Capture the cell that displays the provided text and extract its [X, Y] central coordinate. 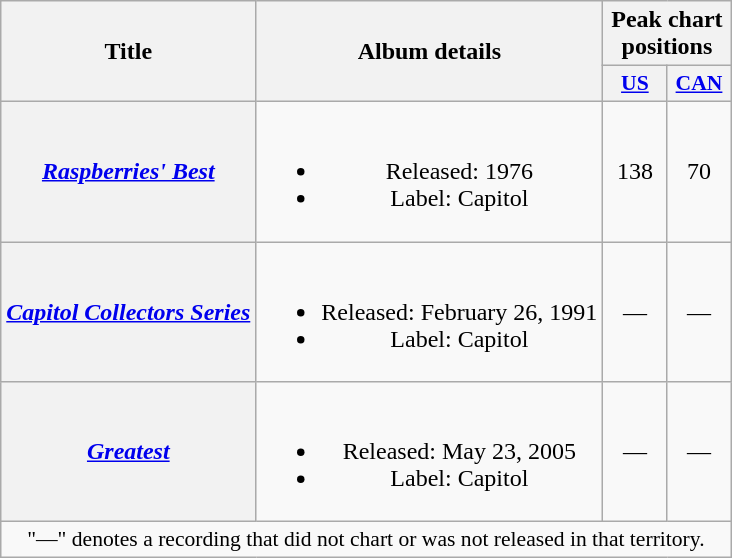
Released: May 23, 2005Label: Capitol [430, 452]
Greatest [128, 452]
"—" denotes a recording that did not chart or was not released in that territory. [366, 540]
70 [699, 171]
Raspberries' Best [128, 171]
Released: 1976Label: Capitol [430, 171]
Peak chart positions [667, 34]
Released: February 26, 1991Label: Capitol [430, 312]
Album details [430, 52]
CAN [699, 84]
Title [128, 52]
Capitol Collectors Series [128, 312]
US [635, 84]
138 [635, 171]
